Scan for the cell matching the given text and deliver its [X, Y] coordinate at center. 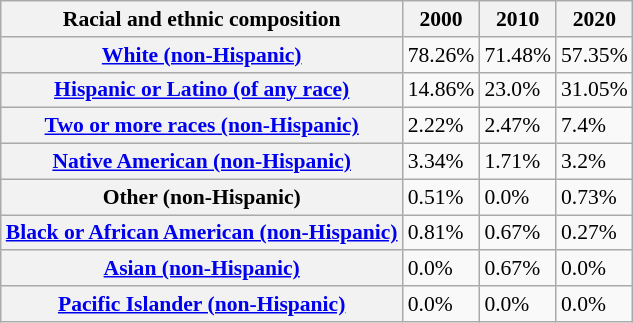
2.22% [442, 126]
1.71% [518, 162]
White (non-Hispanic) [202, 55]
0.81% [442, 233]
2010 [518, 19]
2.47% [518, 126]
57.35% [594, 55]
7.4% [594, 126]
2000 [442, 19]
Other (non-Hispanic) [202, 197]
Racial and ethnic composition [202, 19]
Pacific Islander (non-Hispanic) [202, 304]
3.34% [442, 162]
Asian (non-Hispanic) [202, 269]
31.05% [594, 90]
Hispanic or Latino (of any race) [202, 90]
2020 [594, 19]
71.48% [518, 55]
Black or African American (non-Hispanic) [202, 233]
14.86% [442, 90]
23.0% [518, 90]
0.51% [442, 197]
0.73% [594, 197]
Two or more races (non-Hispanic) [202, 126]
78.26% [442, 55]
Native American (non-Hispanic) [202, 162]
3.2% [594, 162]
0.27% [594, 233]
